Capture the cell that displays the provided text and extract its [x, y] central coordinate. 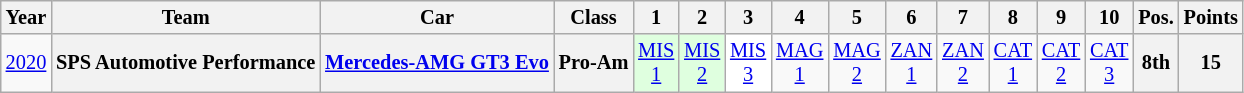
3 [748, 17]
Pos. [1156, 17]
MIS1 [656, 63]
MAG1 [800, 63]
8th [1156, 63]
Team [186, 17]
9 [1061, 17]
Pro-Am [594, 63]
Car [437, 17]
4 [800, 17]
10 [1109, 17]
Mercedes-AMG GT3 Evo [437, 63]
CAT1 [1013, 63]
7 [963, 17]
15 [1211, 63]
MAG2 [856, 63]
ZAN1 [912, 63]
Year [26, 17]
Class [594, 17]
CAT2 [1061, 63]
8 [1013, 17]
Points [1211, 17]
MIS3 [748, 63]
2020 [26, 63]
SPS Automotive Performance [186, 63]
5 [856, 17]
2 [702, 17]
1 [656, 17]
CAT3 [1109, 63]
6 [912, 17]
MIS2 [702, 63]
ZAN2 [963, 63]
